Locate the cell with the specified text and output its [x, y] center coordinate. 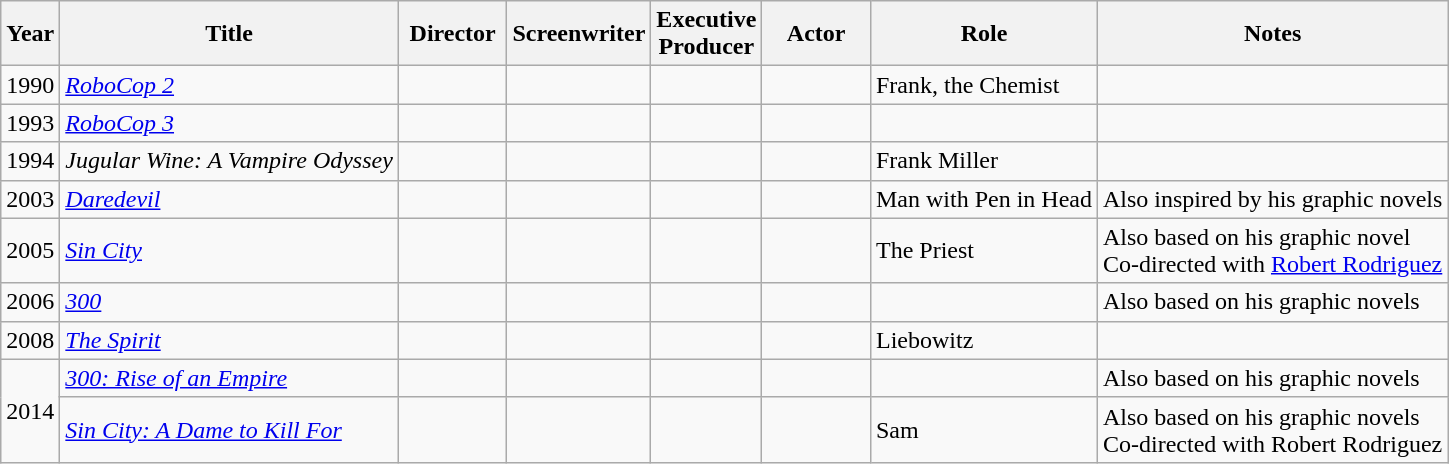
Also inspired by his graphic novels [1272, 199]
300 [230, 302]
2014 [30, 410]
The Priest [984, 250]
Executive Producer [706, 34]
Daredevil [230, 199]
Title [230, 34]
1993 [30, 123]
Also based on his graphic novelCo-directed with Robert Rodriguez [1272, 250]
1990 [30, 85]
RoboCop 2 [230, 85]
Actor [816, 34]
The Spirit [230, 340]
Notes [1272, 34]
Jugular Wine: A Vampire Odyssey [230, 161]
2006 [30, 302]
Frank Miller [984, 161]
2003 [30, 199]
Man with Pen in Head [984, 199]
Sam [984, 430]
2005 [30, 250]
Frank, the Chemist [984, 85]
Also based on his graphic novelsCo-directed with Robert Rodriguez [1272, 430]
1994 [30, 161]
2008 [30, 340]
Director [452, 34]
300: Rise of an Empire [230, 378]
Liebowitz [984, 340]
Sin City [230, 250]
Sin City: A Dame to Kill For [230, 430]
Screenwriter [579, 34]
RoboCop 3 [230, 123]
Role [984, 34]
Year [30, 34]
